Output the [X, Y] coordinate of the center of the cell containing the given text.  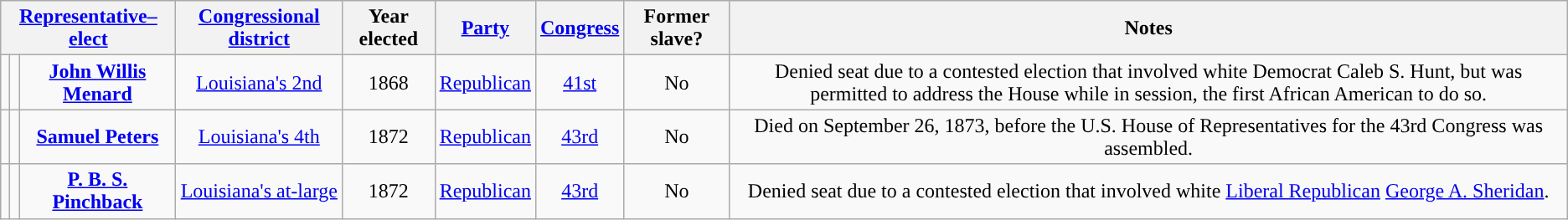
Former slave? [677, 28]
Congressional district [260, 28]
Louisiana's at-large [260, 191]
Louisiana's 2nd [260, 82]
Louisiana's 4th [260, 137]
Party [485, 28]
Died on September 26, 1873, before the U.S. House of Representatives for the 43rd Congress was assembled. [1148, 137]
Samuel Peters [97, 137]
Denied seat due to a contested election that involved white Liberal Republican George A. Sheridan. [1148, 191]
P. B. S. Pinchback [97, 191]
Congress [580, 28]
41st [580, 82]
Year elected [389, 28]
Representative–elect [89, 28]
John Willis Menard [97, 82]
1868 [389, 82]
Notes [1148, 28]
